Provide the [x, y] coordinate of the cell's center where the given text is located.  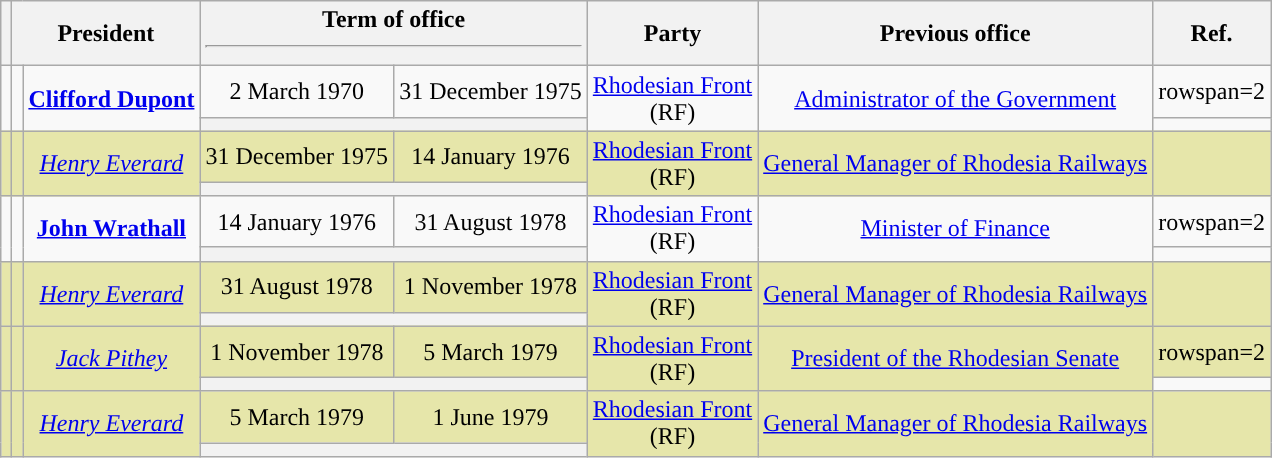
President [106, 34]
Term of office [394, 34]
Minister of Finance [956, 228]
Clifford Dupont [112, 98]
Party [672, 34]
Administrator of the Government [956, 98]
Previous office [956, 34]
John Wrathall [112, 228]
2 March 1970 [297, 92]
Jack Pithey [112, 358]
Ref. [1212, 34]
President of the Rhodesian Senate [956, 358]
1 June 1979 [491, 416]
